Determine the (x, y) coordinate at the center of the cell enclosing the given text.  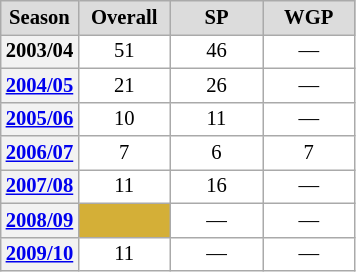
2004/05 (40, 85)
51 (124, 51)
Season (40, 17)
SP (216, 17)
2005/06 (40, 119)
2007/08 (40, 186)
WGP (309, 17)
2008/09 (40, 220)
6 (216, 153)
26 (216, 85)
2006/07 (40, 153)
46 (216, 51)
2009/10 (40, 254)
16 (216, 186)
Overall (124, 17)
10 (124, 119)
21 (124, 85)
2003/04 (40, 51)
